Identify which cell holds the provided text, then report its [X, Y] central coordinate. 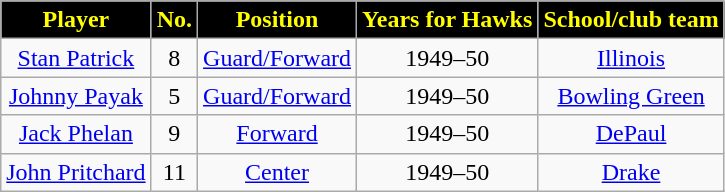
9 [174, 134]
Player [76, 20]
Bowling Green [631, 96]
John Pritchard [76, 172]
Illinois [631, 58]
School/club team [631, 20]
Jack Phelan [76, 134]
DePaul [631, 134]
No. [174, 20]
5 [174, 96]
Center [278, 172]
Drake [631, 172]
Years for Hawks [448, 20]
Stan Patrick [76, 58]
11 [174, 172]
8 [174, 58]
Position [278, 20]
Johnny Payak [76, 96]
Forward [278, 134]
